Identify which cell holds the provided text, then report its [x, y] central coordinate. 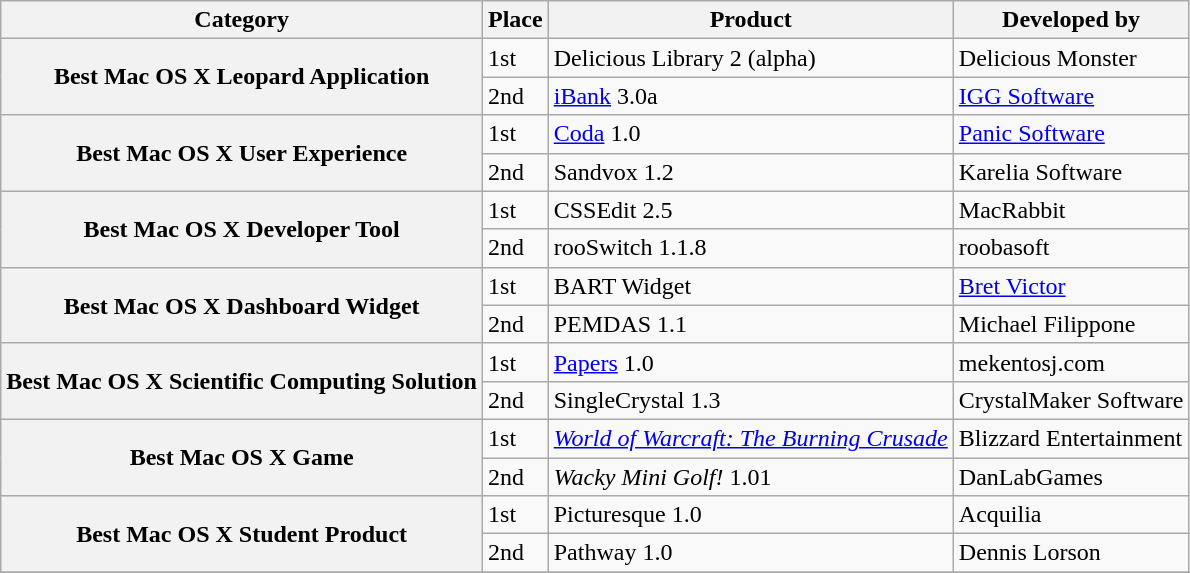
Bret Victor [1071, 286]
Best Mac OS X Game [242, 457]
BART Widget [750, 286]
Best Mac OS X Student Product [242, 534]
Michael Filippone [1071, 324]
Pathway 1.0 [750, 553]
PEMDAS 1.1 [750, 324]
Developed by [1071, 20]
CSSEdit 2.5 [750, 210]
Panic Software [1071, 134]
iBank 3.0a [750, 96]
Blizzard Entertainment [1071, 438]
DanLabGames [1071, 477]
Best Mac OS X User Experience [242, 153]
Sandvox 1.2 [750, 172]
IGG Software [1071, 96]
Dennis Lorson [1071, 553]
Papers 1.0 [750, 362]
Wacky Mini Golf! 1.01 [750, 477]
Category [242, 20]
Acquilia [1071, 515]
Best Mac OS X Scientific Computing Solution [242, 381]
Delicious Monster [1071, 58]
Best Mac OS X Dashboard Widget [242, 305]
SingleCrystal 1.3 [750, 400]
Coda 1.0 [750, 134]
CrystalMaker Software [1071, 400]
Product [750, 20]
roobasoft [1071, 248]
Picturesque 1.0 [750, 515]
Karelia Software [1071, 172]
Place [516, 20]
MacRabbit [1071, 210]
Best Mac OS X Developer Tool [242, 229]
Best Mac OS X Leopard Application [242, 77]
rooSwitch 1.1.8 [750, 248]
World of Warcraft: The Burning Crusade [750, 438]
Delicious Library 2 (alpha) [750, 58]
mekentosj.com [1071, 362]
